Return the [x, y] coordinate for the center point of the cell that contains the specified text.  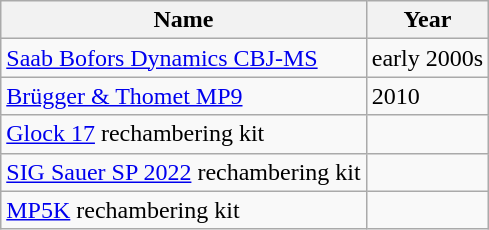
SIG Sauer SP 2022 rechambering kit [184, 172]
Saab Bofors Dynamics CBJ-MS [184, 58]
MP5K rechambering kit [184, 210]
early 2000s [427, 58]
Glock 17 rechambering kit [184, 134]
Brügger & Thomet MP9 [184, 96]
Name [184, 20]
Year [427, 20]
2010 [427, 96]
